Provide the (X, Y) coordinate of the cell's center where the given text is located.  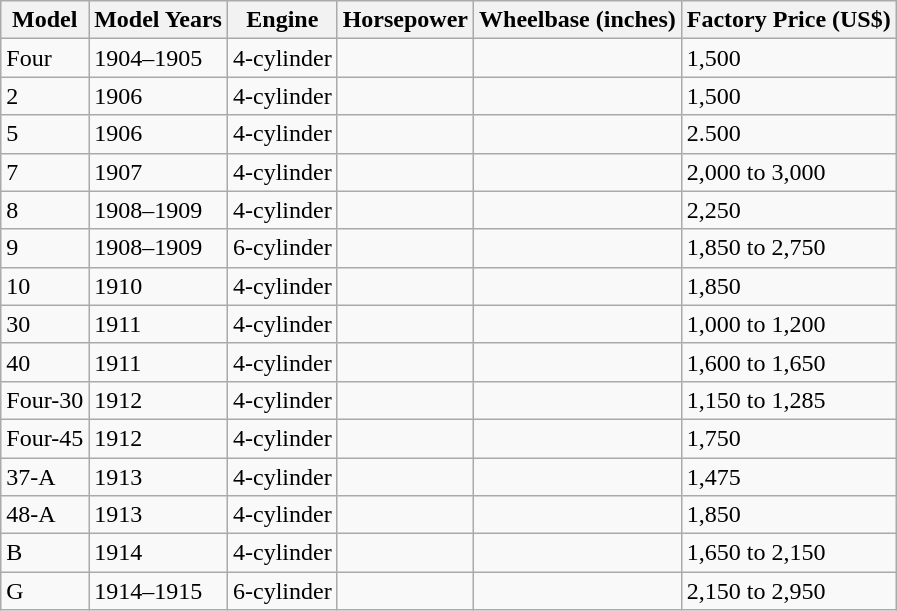
Wheelbase (inches) (578, 20)
7 (45, 172)
9 (45, 248)
Four-30 (45, 400)
Model Years (158, 20)
37-A (45, 477)
2 (45, 96)
G (45, 591)
Engine (282, 20)
Factory Price (US$) (788, 20)
2,150 to 2,950 (788, 591)
1,850 to 2,750 (788, 248)
1,475 (788, 477)
1,600 to 1,650 (788, 362)
8 (45, 210)
1,750 (788, 438)
1910 (158, 286)
1,650 to 2,150 (788, 553)
Four-45 (45, 438)
2,250 (788, 210)
Horsepower (405, 20)
1904–1905 (158, 58)
5 (45, 134)
10 (45, 286)
1914 (158, 553)
40 (45, 362)
B (45, 553)
2.500 (788, 134)
Four (45, 58)
2,000 to 3,000 (788, 172)
1,150 to 1,285 (788, 400)
1914–1915 (158, 591)
1,000 to 1,200 (788, 324)
48-A (45, 515)
1907 (158, 172)
30 (45, 324)
Model (45, 20)
